Output the [x, y] coordinate of the center of the cell containing the given text.  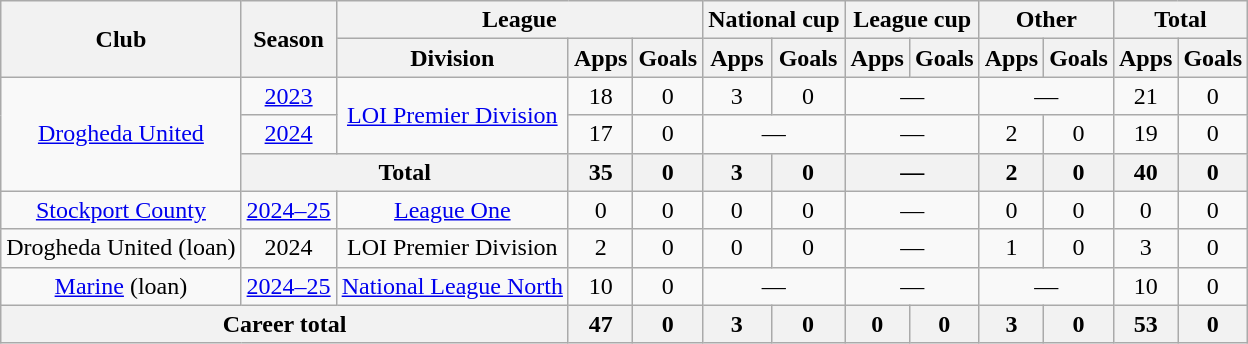
National League North [452, 286]
40 [1145, 172]
League One [452, 210]
47 [600, 324]
53 [1145, 324]
17 [600, 134]
Marine (loan) [121, 286]
Season [288, 39]
19 [1145, 134]
Stockport County [121, 210]
League cup [912, 20]
1 [1011, 248]
Drogheda United [121, 134]
Division [452, 58]
Club [121, 39]
Other [1046, 20]
Drogheda United (loan) [121, 248]
21 [1145, 96]
Career total [285, 324]
35 [600, 172]
18 [600, 96]
2023 [288, 96]
League [519, 20]
National cup [774, 20]
